Return [X, Y] of the center of cell containing provided text 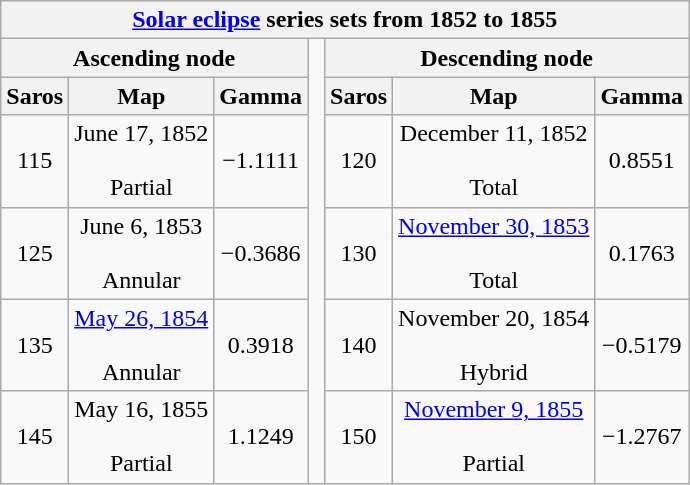
0.8551 [642, 161]
−1.2767 [642, 437]
June 17, 1852Partial [142, 161]
140 [359, 345]
May 26, 1854Annular [142, 345]
−0.5179 [642, 345]
November 30, 1853Total [494, 253]
130 [359, 253]
−1.1111 [261, 161]
Solar eclipse series sets from 1852 to 1855 [345, 20]
135 [35, 345]
November 20, 1854Hybrid [494, 345]
December 11, 1852Total [494, 161]
Ascending node [154, 58]
June 6, 1853Annular [142, 253]
120 [359, 161]
May 16, 1855Partial [142, 437]
125 [35, 253]
145 [35, 437]
Descending node [507, 58]
0.1763 [642, 253]
November 9, 1855Partial [494, 437]
−0.3686 [261, 253]
0.3918 [261, 345]
1.1249 [261, 437]
115 [35, 161]
150 [359, 437]
